Identify which cell holds the provided text, then report its [x, y] central coordinate. 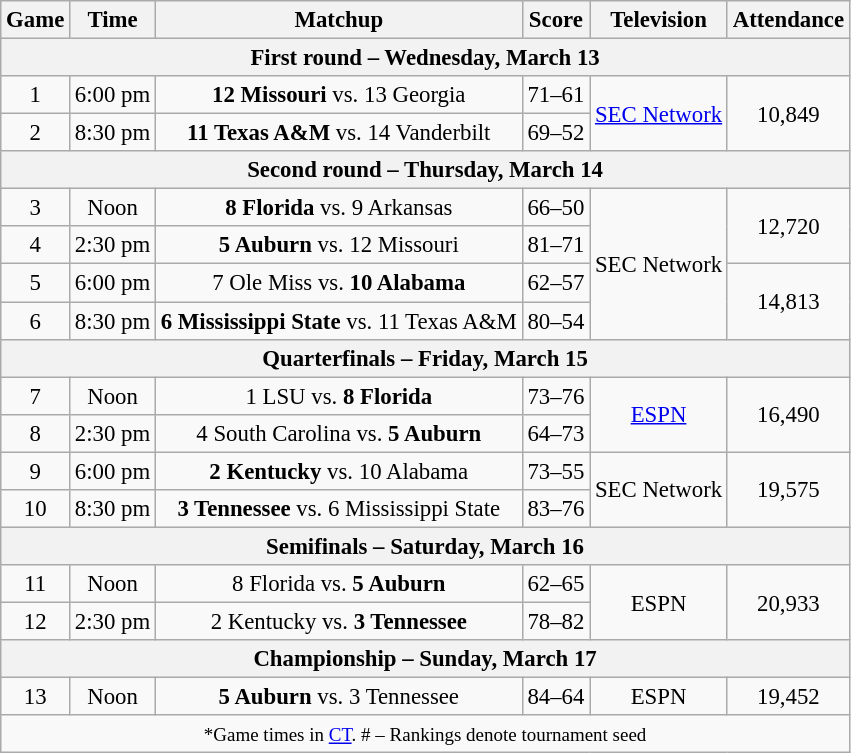
1 [36, 95]
12 Missouri vs. 13 Georgia [338, 95]
Quarterfinals – Friday, March 15 [426, 358]
20,933 [788, 602]
4 [36, 245]
5 Auburn vs. 12 Missouri [338, 245]
1 LSU vs. 8 Florida [338, 396]
2 Kentucky vs. 3 Tennessee [338, 621]
2 Kentucky vs. 10 Alabama [338, 471]
8 [36, 433]
19,575 [788, 490]
Score [556, 20]
11 Texas A&M vs. 14 Vanderbilt [338, 133]
78–82 [556, 621]
10 [36, 509]
14,813 [788, 302]
Second round – Thursday, March 14 [426, 170]
7 [36, 396]
Attendance [788, 20]
12,720 [788, 226]
62–65 [556, 584]
2 [36, 133]
62–57 [556, 283]
3 [36, 208]
Semifinals – Saturday, March 16 [426, 546]
3 Tennessee vs. 6 Mississippi State [338, 509]
64–73 [556, 433]
5 [36, 283]
8 Florida vs. 9 Arkansas [338, 208]
71–61 [556, 95]
11 [36, 584]
19,452 [788, 697]
6 [36, 321]
5 Auburn vs. 3 Tennessee [338, 697]
84–64 [556, 697]
*Game times in CT. # – Rankings denote tournament seed [426, 734]
4 South Carolina vs. 5 Auburn [338, 433]
9 [36, 471]
13 [36, 697]
73–55 [556, 471]
80–54 [556, 321]
69–52 [556, 133]
83–76 [556, 509]
73–76 [556, 396]
8 Florida vs. 5 Auburn [338, 584]
12 [36, 621]
81–71 [556, 245]
Time [113, 20]
Game [36, 20]
First round – Wednesday, March 13 [426, 58]
6 Mississippi State vs. 11 Texas A&M [338, 321]
Television [659, 20]
Matchup [338, 20]
10,849 [788, 114]
Championship – Sunday, March 17 [426, 659]
66–50 [556, 208]
7 Ole Miss vs. 10 Alabama [338, 283]
16,490 [788, 414]
